Detect which cell encompasses the target text, then output its [x, y] center coordinate. 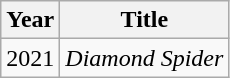
Year [30, 20]
2021 [30, 58]
Title [144, 20]
Diamond Spider [144, 58]
